From the cell containing the given text, extract its center point as [x, y] coordinate. 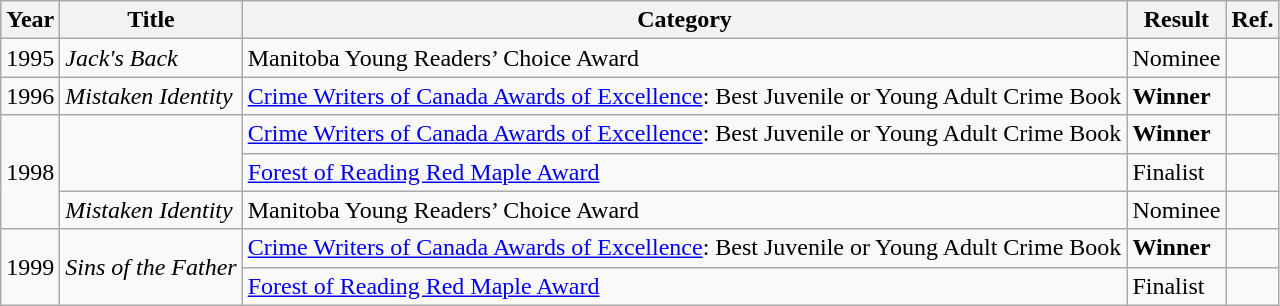
Sins of the Father [151, 267]
1998 [30, 172]
Ref. [1252, 20]
Category [684, 20]
Title [151, 20]
1995 [30, 58]
1999 [30, 267]
1996 [30, 96]
Jack's Back [151, 58]
Year [30, 20]
Result [1176, 20]
